Pinpoint the cell where the given text exists, returning its (X, Y) midpoint coordinate. 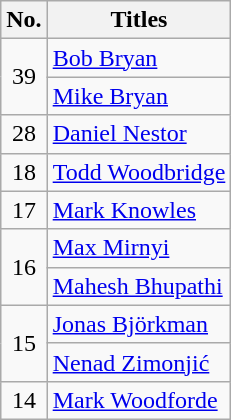
Todd Woodbridge (139, 172)
Jonas Björkman (139, 324)
Mark Woodforde (139, 400)
39 (24, 77)
28 (24, 134)
15 (24, 343)
Max Mirnyi (139, 248)
Mike Bryan (139, 96)
Daniel Nestor (139, 134)
Bob Bryan (139, 58)
17 (24, 210)
Nenad Zimonjić (139, 362)
Mark Knowles (139, 210)
18 (24, 172)
14 (24, 400)
No. (24, 20)
Mahesh Bhupathi (139, 286)
16 (24, 267)
Titles (139, 20)
